Search for the cell housing the specified text and yield its [X, Y] center coordinate. 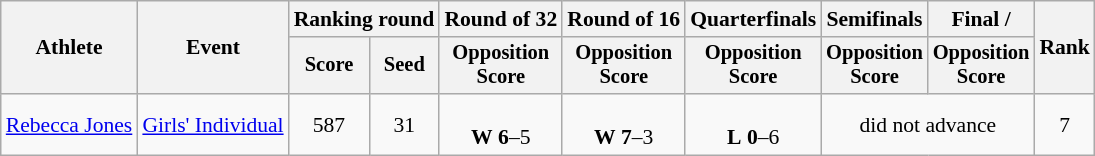
Rank [1064, 48]
Athlete [70, 48]
W 6–5 [500, 124]
587 [330, 124]
7 [1064, 124]
Semifinals [874, 19]
Quarterfinals [753, 19]
Round of 32 [500, 19]
L 0–6 [753, 124]
31 [404, 124]
W 7–3 [624, 124]
Ranking round [364, 19]
Girls' Individual [212, 124]
did not advance [928, 124]
Seed [404, 66]
Rebecca Jones [70, 124]
Event [212, 48]
Score [330, 66]
Round of 16 [624, 19]
Final / [982, 19]
